Provide the (x, y) coordinate of the cell's center where the given text is located.  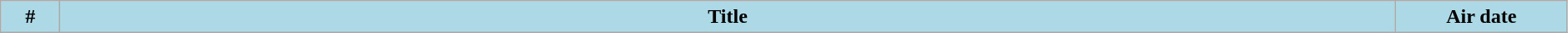
Air date (1481, 17)
Title (728, 17)
# (30, 17)
